Scan for the cell matching the given text and deliver its (X, Y) coordinate at center. 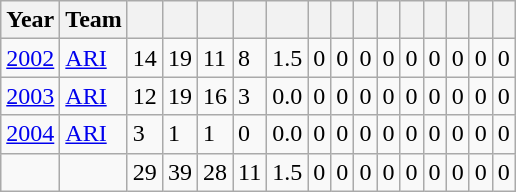
2002 (30, 58)
16 (214, 96)
12 (144, 96)
2003 (30, 96)
39 (180, 172)
8 (250, 58)
28 (214, 172)
29 (144, 172)
14 (144, 58)
Year (30, 20)
Team (94, 20)
2004 (30, 134)
